Determine the (x, y) coordinate at the center of the cell enclosing the given text.  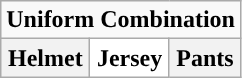
Uniform Combination (121, 20)
Helmet (46, 58)
Pants (204, 58)
Jersey (130, 58)
